Determine the (x, y) coordinate at the center of the cell enclosing the given text.  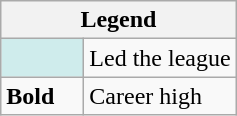
Bold (42, 96)
Career high (160, 96)
Legend (118, 20)
Led the league (160, 58)
